Detect which cell encompasses the target text, then output its (x, y) center coordinate. 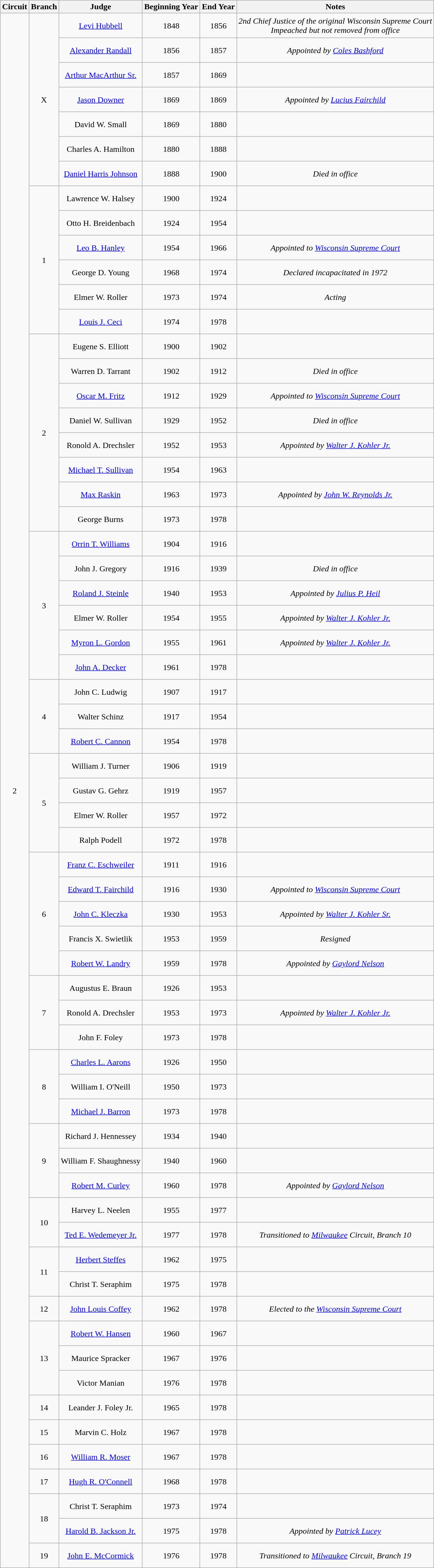
10 (44, 1223)
John F. Foley (101, 1037)
Eugene S. Elliott (101, 347)
Walter Schinz (101, 717)
Robert C. Cannon (101, 741)
9 (44, 1161)
Richard J. Hennessey (101, 1136)
Robert W. Landry (101, 963)
Notes (335, 7)
Franz C. Eschweiler (101, 865)
Arthur MacArthur Sr. (101, 75)
13 (44, 1358)
David W. Small (101, 124)
George Burns (101, 519)
Alexander Randall (101, 50)
2nd Chief Justice of the original Wisconsin Supreme CourtImpeached but not removed from office (335, 26)
3 (44, 606)
1 (44, 260)
1934 (171, 1136)
Ted E. Wedemeyer Jr. (101, 1235)
John E. McCormick (101, 1556)
William I. O'Neill (101, 1087)
Appointed by Coles Bashford (335, 50)
8 (44, 1087)
Daniel W. Sullivan (101, 421)
Orrin T. Williams (101, 544)
11 (44, 1272)
Robert W. Hansen (101, 1334)
Michael J. Barron (101, 1111)
Elected to the Wisconsin Supreme Court (335, 1309)
Hugh R. O'Connell (101, 1482)
Declared incapacitated in 1972 (335, 272)
Louis J. Ceci (101, 322)
Maurice Spracker (101, 1358)
Roland J. Steinle (101, 593)
1906 (171, 766)
12 (44, 1309)
Circuit (15, 7)
1848 (171, 26)
Gustav G. Gehrz (101, 791)
Branch (44, 7)
Harvey L. Neelen (101, 1210)
John A. Decker (101, 667)
Leo B. Hanley (101, 248)
6 (44, 914)
Otto H. Breidenbach (101, 223)
Levi Hubbell (101, 26)
Acting (335, 297)
Warren D. Tarrant (101, 371)
Leander J. Foley Jr. (101, 1408)
1965 (171, 1408)
John C. Kleczka (101, 914)
Appointed by Walter J. Kohler Sr. (335, 914)
George D. Young (101, 272)
5 (44, 803)
1911 (171, 865)
Daniel Harris Johnson (101, 174)
End Year (218, 7)
Marvin C. Holz (101, 1432)
Oscar M. Fritz (101, 396)
1939 (218, 569)
Myron L. Gordon (101, 643)
William J. Turner (101, 766)
15 (44, 1432)
Ralph Podell (101, 840)
16 (44, 1457)
Resigned (335, 939)
Appointed by John W. Reynolds Jr. (335, 495)
Francis X. Swietlik (101, 939)
William R. Moser (101, 1457)
Harold B. Jackson Jr. (101, 1531)
Victor Manian (101, 1383)
7 (44, 1013)
14 (44, 1408)
17 (44, 1482)
X (44, 100)
1966 (218, 248)
John Louis Coffey (101, 1309)
Judge (101, 7)
Appointed by Patrick Lucey (335, 1531)
John C. Ludwig (101, 692)
Edward T. Fairchild (101, 889)
Charles A. Hamilton (101, 149)
19 (44, 1556)
Jason Downer (101, 100)
Max Raskin (101, 495)
Lawrence W. Halsey (101, 198)
4 (44, 717)
1904 (171, 544)
Transitioned to Milwaukee Circuit, Branch 19 (335, 1556)
Augustus E. Braun (101, 988)
18 (44, 1519)
Transitioned to Milwaukee Circuit, Branch 10 (335, 1235)
William F. Shaughnessy (101, 1161)
Appointed by Lucius Fairchild (335, 100)
Robert M. Curley (101, 1186)
Michael T. Sullivan (101, 470)
Appointed by Julius P. Heil (335, 593)
Charles L. Aarons (101, 1062)
John J. Gregory (101, 569)
1907 (171, 692)
Beginning Year (171, 7)
Herbert Steffes (101, 1260)
